Search for the cell housing the specified text and yield its [x, y] center coordinate. 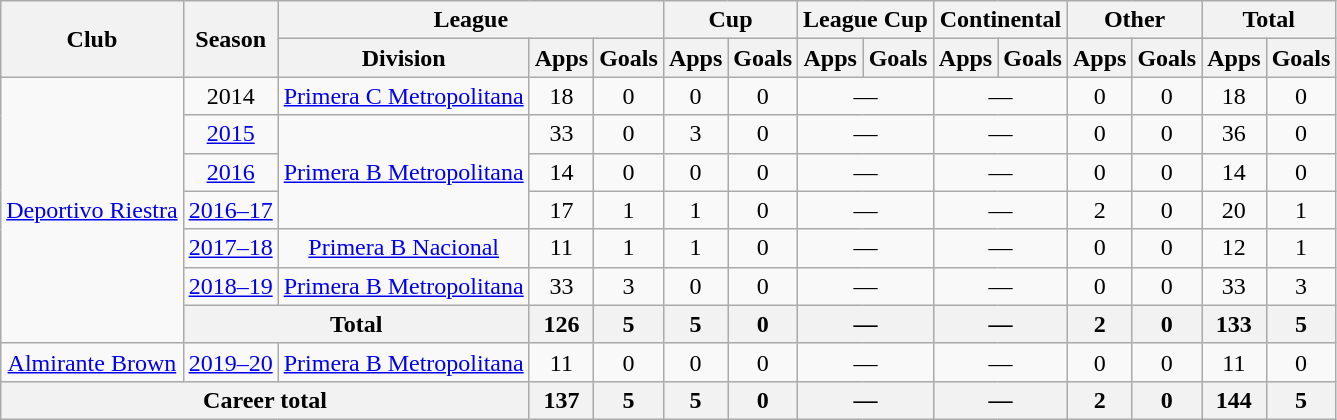
Deportivo Riestra [92, 210]
Almirante Brown [92, 362]
League Cup [866, 20]
Club [92, 39]
Career total [265, 400]
Primera B Nacional [404, 248]
17 [561, 210]
20 [1234, 210]
2017–18 [230, 248]
Season [230, 39]
2015 [230, 134]
2019–20 [230, 362]
137 [561, 400]
2016–17 [230, 210]
144 [1234, 400]
Other [1134, 20]
2014 [230, 96]
Continental [1000, 20]
133 [1234, 324]
2016 [230, 172]
12 [1234, 248]
2018–19 [230, 286]
Cup [730, 20]
League [470, 20]
Division [404, 58]
Primera C Metropolitana [404, 96]
126 [561, 324]
36 [1234, 134]
